Detect which cell encompasses the target text, then output its [x, y] center coordinate. 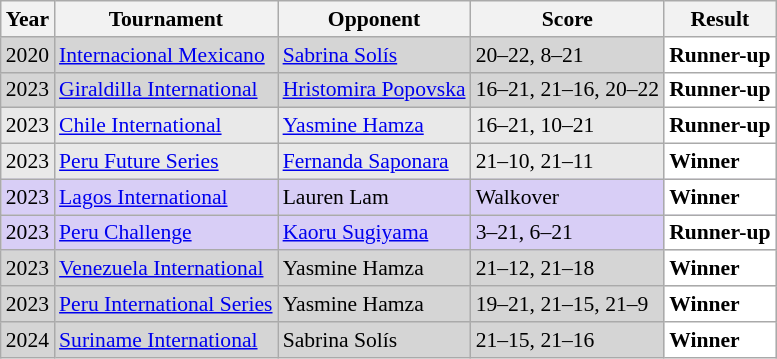
19–21, 21–15, 21–9 [568, 304]
Peru Future Series [166, 162]
Hristomira Popovska [374, 90]
Opponent [374, 19]
Year [28, 19]
21–12, 21–18 [568, 269]
21–15, 21–16 [568, 340]
Lagos International [166, 197]
Chile International [166, 126]
20–22, 8–21 [568, 55]
Giraldilla International [166, 90]
Fernanda Saponara [374, 162]
2024 [28, 340]
Peru Challenge [166, 233]
Lauren Lam [374, 197]
16–21, 10–21 [568, 126]
Walkover [568, 197]
Score [568, 19]
16–21, 21–16, 20–22 [568, 90]
Result [720, 19]
Peru International Series [166, 304]
Tournament [166, 19]
Internacional Mexicano [166, 55]
Kaoru Sugiyama [374, 233]
Suriname International [166, 340]
2020 [28, 55]
3–21, 6–21 [568, 233]
21–10, 21–11 [568, 162]
Venezuela International [166, 269]
